From the cell containing the given text, extract its center point as [x, y] coordinate. 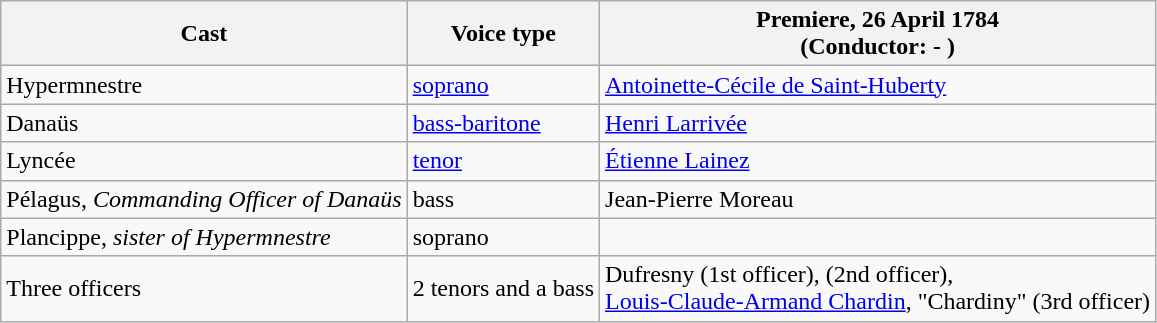
Plancippe, sister of Hypermnestre [204, 237]
Hypermnestre [204, 85]
Cast [204, 34]
Dufresny (1st officer), (2nd officer),Louis-Claude-Armand Chardin, "Chardiny" (3rd officer) [878, 288]
Henri Larrivée [878, 123]
Antoinette-Cécile de Saint-Huberty [878, 85]
Voice type [503, 34]
Étienne Lainez [878, 161]
Premiere, 26 April 1784(Conductor: - ) [878, 34]
Lyncée [204, 161]
Pélagus, Commanding Officer of Danaüs [204, 199]
2 tenors and a bass [503, 288]
bass [503, 199]
tenor [503, 161]
Three officers [204, 288]
Danaüs [204, 123]
bass-baritone [503, 123]
Jean-Pierre Moreau [878, 199]
